Scan for the cell matching the given text and deliver its [X, Y] coordinate at center. 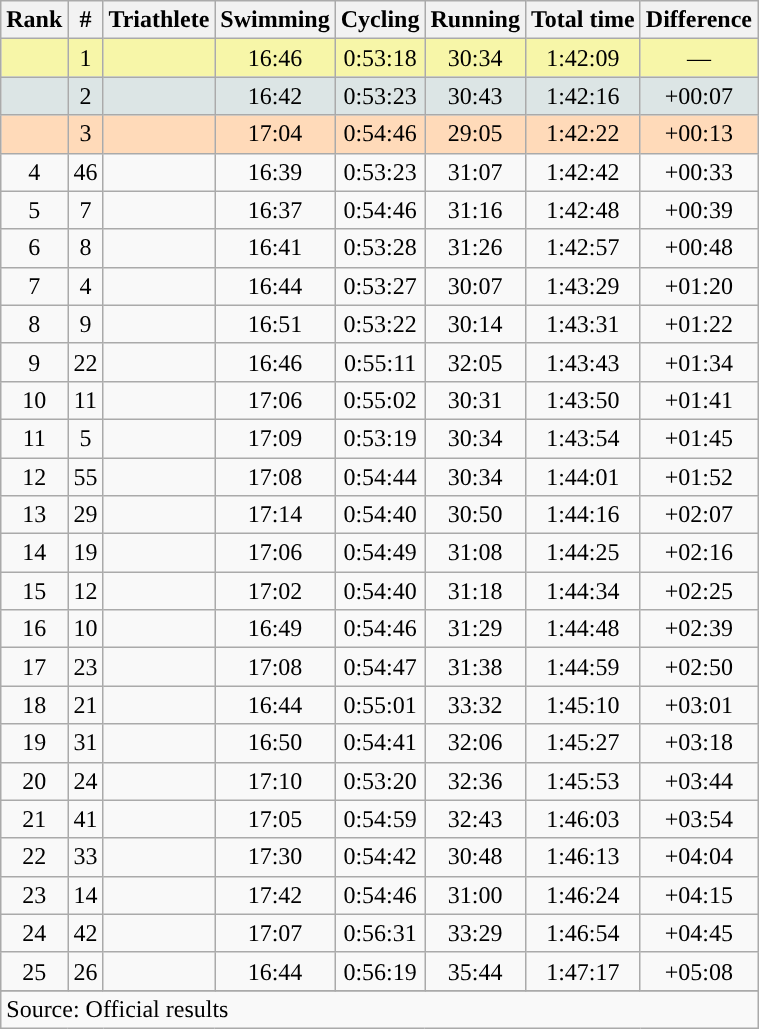
+01:52 [698, 477]
1:46:54 [582, 933]
1:44:01 [582, 477]
+05:08 [698, 971]
32:36 [475, 781]
0:56:31 [380, 933]
30:48 [475, 857]
55 [86, 477]
+01:20 [698, 286]
17:10 [275, 781]
6 [34, 248]
17:04 [275, 134]
0:53:20 [380, 781]
31:08 [475, 553]
31 [86, 743]
1:44:48 [582, 629]
+02:07 [698, 515]
16:50 [275, 743]
1:42:16 [582, 96]
0:54:41 [380, 743]
1:45:27 [582, 743]
1:42:22 [582, 134]
33:29 [475, 933]
Triathlete [159, 20]
+01:22 [698, 324]
0:54:49 [380, 553]
30:14 [475, 324]
0:53:18 [380, 58]
31:18 [475, 591]
26 [86, 971]
32:43 [475, 819]
Difference [698, 20]
+00:48 [698, 248]
1:42:09 [582, 58]
30:07 [475, 286]
17 [34, 667]
+04:45 [698, 933]
15 [34, 591]
18 [34, 705]
Running [475, 20]
Rank [34, 20]
+01:45 [698, 438]
1 [86, 58]
33:32 [475, 705]
0:54:42 [380, 857]
+03:01 [698, 705]
17:05 [275, 819]
1:43:29 [582, 286]
0:55:11 [380, 362]
31:38 [475, 667]
1:46:24 [582, 895]
1:43:31 [582, 324]
+00:07 [698, 96]
32:06 [475, 743]
31:00 [475, 895]
1:46:13 [582, 857]
Cycling [380, 20]
30:50 [475, 515]
0:55:02 [380, 400]
17:07 [275, 933]
1:42:57 [582, 248]
+00:33 [698, 172]
46 [86, 172]
31:26 [475, 248]
17:42 [275, 895]
0:54:44 [380, 477]
16:51 [275, 324]
+04:04 [698, 857]
0:54:47 [380, 667]
3 [86, 134]
Total time [582, 20]
1:43:50 [582, 400]
1:45:53 [582, 781]
35:44 [475, 971]
32:05 [475, 362]
17:02 [275, 591]
31:16 [475, 210]
16:42 [275, 96]
1:43:54 [582, 438]
30:31 [475, 400]
Swimming [275, 20]
+04:15 [698, 895]
+02:25 [698, 591]
1:42:42 [582, 172]
31:29 [475, 629]
1:46:03 [582, 819]
17:30 [275, 857]
# [86, 20]
41 [86, 819]
0:55:01 [380, 705]
2 [86, 96]
20 [34, 781]
0:54:59 [380, 819]
— [698, 58]
+03:54 [698, 819]
1:43:43 [582, 362]
+03:44 [698, 781]
16 [34, 629]
1:47:17 [582, 971]
1:44:34 [582, 591]
+00:39 [698, 210]
17:14 [275, 515]
29 [86, 515]
16:49 [275, 629]
Source: Official results [380, 1009]
16:39 [275, 172]
1:44:25 [582, 553]
13 [34, 515]
25 [34, 971]
0:53:28 [380, 248]
0:53:27 [380, 286]
1:44:59 [582, 667]
33 [86, 857]
30:43 [475, 96]
16:37 [275, 210]
+02:39 [698, 629]
+02:16 [698, 553]
1:45:10 [582, 705]
+00:13 [698, 134]
+02:50 [698, 667]
42 [86, 933]
17:09 [275, 438]
0:53:19 [380, 438]
0:53:22 [380, 324]
1:44:16 [582, 515]
+01:41 [698, 400]
+01:34 [698, 362]
0:56:19 [380, 971]
31:07 [475, 172]
16:41 [275, 248]
29:05 [475, 134]
1:42:48 [582, 210]
+03:18 [698, 743]
